Pinpoint the cell where the given text exists, returning its [x, y] midpoint coordinate. 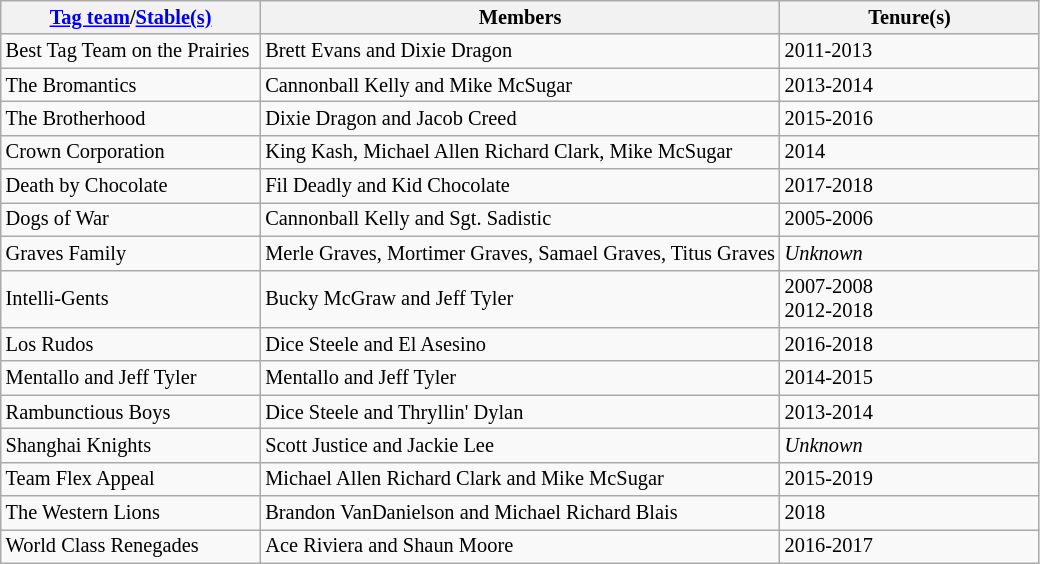
2017-2018 [910, 186]
2011-2013 [910, 51]
Bucky McGraw and Jeff Tyler [520, 299]
Dice Steele and Thryllin' Dylan [520, 412]
The Bromantics [131, 85]
Intelli-Gents [131, 299]
2016-2018 [910, 344]
Scott Justice and Jackie Lee [520, 445]
Fil Deadly and Kid Chocolate [520, 186]
2018 [910, 513]
Best Tag Team on the Prairies [131, 51]
The Western Lions [131, 513]
Tenure(s) [910, 17]
Los Rudos [131, 344]
Shanghai Knights [131, 445]
Cannonball Kelly and Sgt. Sadistic [520, 219]
Cannonball Kelly and Mike McSugar [520, 85]
Merle Graves, Mortimer Graves, Samael Graves, Titus Graves [520, 253]
Death by Chocolate [131, 186]
Graves Family [131, 253]
2016-2017 [910, 546]
2015-2019 [910, 479]
Members [520, 17]
Team Flex Appeal [131, 479]
Brett Evans and Dixie Dragon [520, 51]
Brandon VanDanielson and Michael Richard Blais [520, 513]
Dixie Dragon and Jacob Creed [520, 118]
2014-2015 [910, 378]
Tag team/Stable(s) [131, 17]
2015-2016 [910, 118]
2014 [910, 152]
2005-2006 [910, 219]
Ace Riviera and Shaun Moore [520, 546]
Crown Corporation [131, 152]
King Kash, Michael Allen Richard Clark, Mike McSugar [520, 152]
Dogs of War [131, 219]
World Class Renegades [131, 546]
The Brotherhood [131, 118]
Rambunctious Boys [131, 412]
Dice Steele and El Asesino [520, 344]
Michael Allen Richard Clark and Mike McSugar [520, 479]
2007-20082012-2018 [910, 299]
